Locate the cell with the specified text and output its [X, Y] center coordinate. 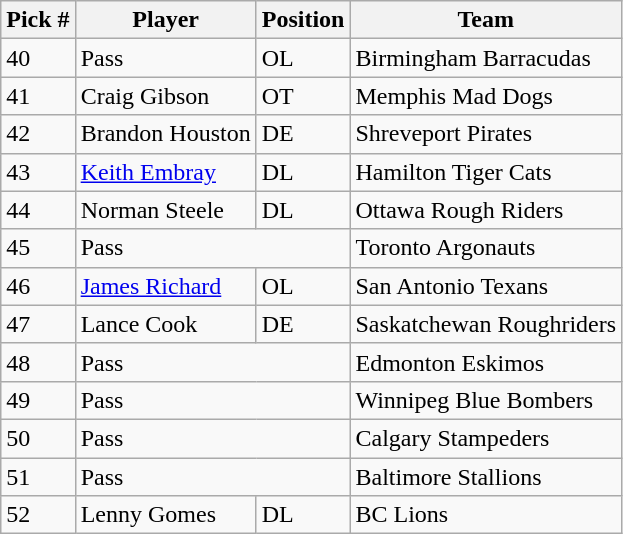
Lenny Gomes [166, 515]
Edmonton Eskimos [486, 362]
Lance Cook [166, 324]
45 [38, 248]
42 [38, 134]
Keith Embray [166, 172]
Position [303, 20]
52 [38, 515]
Team [486, 20]
46 [38, 286]
Birmingham Barracudas [486, 58]
Baltimore Stallions [486, 477]
BC Lions [486, 515]
Saskatchewan Roughriders [486, 324]
Shreveport Pirates [486, 134]
Winnipeg Blue Bombers [486, 400]
Pick # [38, 20]
Craig Gibson [166, 96]
Player [166, 20]
41 [38, 96]
Norman Steele [166, 210]
Memphis Mad Dogs [486, 96]
San Antonio Texans [486, 286]
James Richard [166, 286]
Ottawa Rough Riders [486, 210]
44 [38, 210]
50 [38, 438]
49 [38, 400]
Hamilton Tiger Cats [486, 172]
Calgary Stampeders [486, 438]
Toronto Argonauts [486, 248]
48 [38, 362]
43 [38, 172]
Brandon Houston [166, 134]
47 [38, 324]
40 [38, 58]
51 [38, 477]
OT [303, 96]
